Identify which cell holds the provided text, then report its [X, Y] central coordinate. 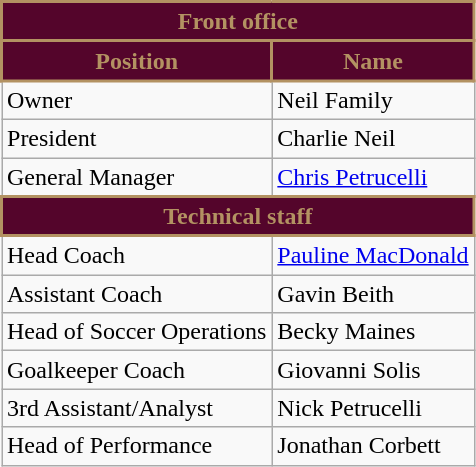
Head of Soccer Operations [137, 332]
General Manager [137, 178]
Head Coach [137, 256]
Front office [238, 22]
Assistant Coach [137, 294]
Jonathan Corbett [373, 446]
Chris Petrucelli [373, 178]
Charlie Neil [373, 138]
Owner [137, 100]
Nick Petrucelli [373, 408]
Neil Family [373, 100]
Giovanni Solis [373, 370]
President [137, 138]
Becky Maines [373, 332]
3rd Assistant/Analyst [137, 408]
Pauline MacDonald [373, 256]
Goalkeeper Coach [137, 370]
Technical staff [238, 216]
Position [137, 61]
Gavin Beith [373, 294]
Head of Performance [137, 446]
Name [373, 61]
